Capture the cell that displays the provided text and extract its (x, y) central coordinate. 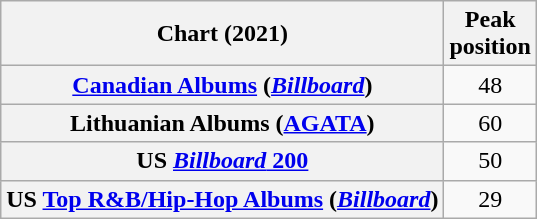
48 (490, 85)
Peakposition (490, 34)
50 (490, 161)
29 (490, 199)
US Top R&B/Hip-Hop Albums (Billboard) (222, 199)
60 (490, 123)
Chart (2021) (222, 34)
Lithuanian Albums (AGATA) (222, 123)
Canadian Albums (Billboard) (222, 85)
US Billboard 200 (222, 161)
